Locate the cell with the specified text and output its [x, y] center coordinate. 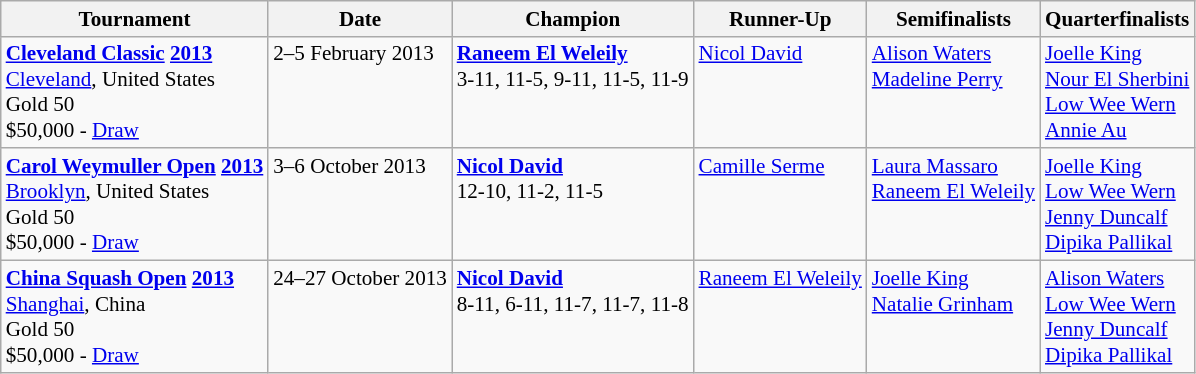
Alison Waters Low Wee Wern Jenny Duncalf Dipika Pallikal [1117, 316]
Quarterfinalists [1117, 18]
Nicol David [780, 92]
Semifinalists [954, 18]
Date [360, 18]
Laura Massaro Raneem El Weleily [954, 204]
Raneem El Weleily3-11, 11-5, 9-11, 11-5, 11-9 [573, 92]
3–6 October 2013 [360, 204]
Joelle King Natalie Grinham [954, 316]
Runner-Up [780, 18]
Alison Waters Madeline Perry [954, 92]
China Squash Open 2013 Shanghai, ChinaGold 50$50,000 - Draw [134, 316]
Raneem El Weleily [780, 316]
Camille Serme [780, 204]
2–5 February 2013 [360, 92]
24–27 October 2013 [360, 316]
Joelle King Nour El Sherbini Low Wee Wern Annie Au [1117, 92]
Nicol David12-10, 11-2, 11-5 [573, 204]
Tournament [134, 18]
Joelle King Low Wee Wern Jenny Duncalf Dipika Pallikal [1117, 204]
Nicol David8-11, 6-11, 11-7, 11-7, 11-8 [573, 316]
Cleveland Classic 2013 Cleveland, United StatesGold 50$50,000 - Draw [134, 92]
Champion [573, 18]
Carol Weymuller Open 2013 Brooklyn, United StatesGold 50$50,000 - Draw [134, 204]
